Output the (X, Y) coordinate of the center of the cell containing the given text.  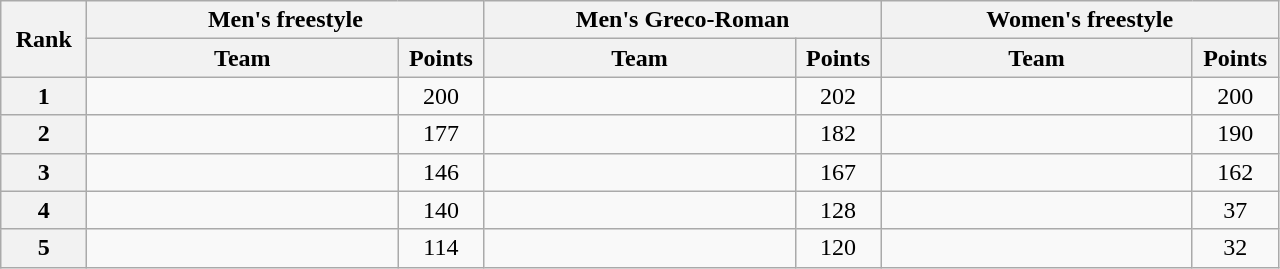
1 (44, 96)
Men's freestyle (286, 20)
128 (838, 210)
32 (1235, 248)
2 (44, 134)
177 (441, 134)
167 (838, 172)
4 (44, 210)
114 (441, 248)
3 (44, 172)
120 (838, 248)
140 (441, 210)
37 (1235, 210)
182 (838, 134)
146 (441, 172)
202 (838, 96)
190 (1235, 134)
5 (44, 248)
Men's Greco-Roman (682, 20)
162 (1235, 172)
Rank (44, 39)
Women's freestyle (1080, 20)
